Locate the cell with the specified text and output its (x, y) center coordinate. 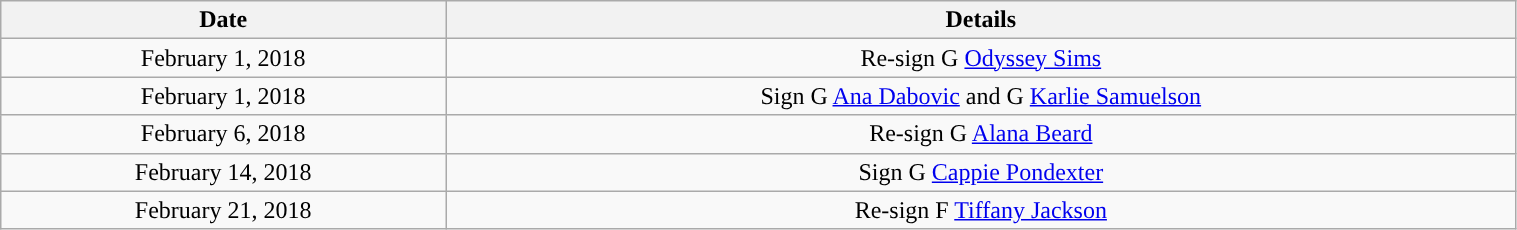
Date (224, 20)
Re-sign G Alana Beard (981, 134)
Re-sign G Odyssey Sims (981, 58)
Details (981, 20)
February 14, 2018 (224, 172)
Re-sign F Tiffany Jackson (981, 210)
February 6, 2018 (224, 134)
February 21, 2018 (224, 210)
Sign G Ana Dabovic and G Karlie Samuelson (981, 96)
Sign G Cappie Pondexter (981, 172)
